Scan for the cell matching the given text and deliver its [X, Y] coordinate at center. 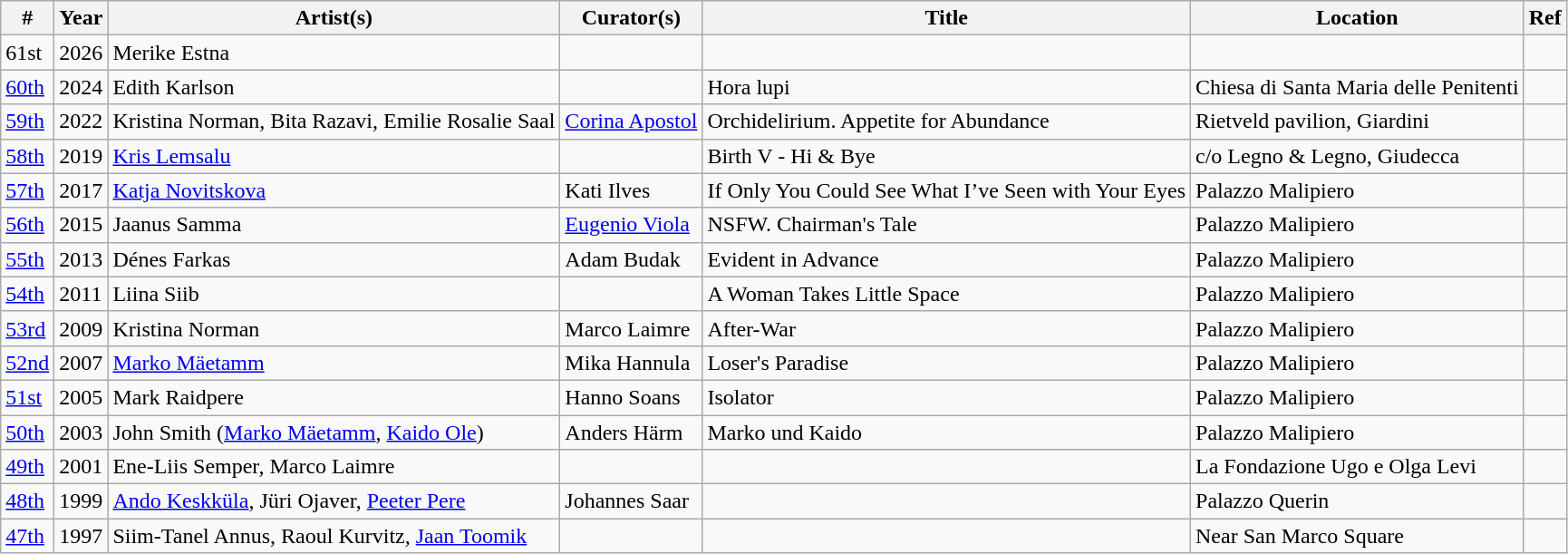
61st [27, 53]
2026 [82, 53]
Corina Apostol [631, 121]
Isolator [946, 397]
Location [1358, 18]
Siim-Tanel Annus, Raoul Kurvitz, Jaan Toomik [334, 536]
After-War [946, 328]
53rd [27, 328]
Marko und Kaido [946, 433]
Johannes Saar [631, 501]
2024 [82, 87]
59th [27, 121]
A Woman Takes Little Space [946, 294]
2017 [82, 190]
51st [27, 397]
# [27, 18]
Anders Härm [631, 433]
Birth V - Hi & Bye [946, 156]
2003 [82, 433]
Adam Budak [631, 259]
2009 [82, 328]
Rietveld pavilion, Giardini [1358, 121]
58th [27, 156]
Kristina Norman, Bita Razavi, Emilie Rosalie Saal [334, 121]
55th [27, 259]
Liina Siib [334, 294]
Merike Estna [334, 53]
47th [27, 536]
2019 [82, 156]
54th [27, 294]
Kati Ilves [631, 190]
1997 [82, 536]
57th [27, 190]
49th [27, 467]
Ando Keskküla, Jüri Ojaver, Peeter Pere [334, 501]
52nd [27, 363]
Marko Mäetamm [334, 363]
Marco Laimre [631, 328]
2015 [82, 225]
60th [27, 87]
Near San Marco Square [1358, 536]
If Only You Could See What I’ve Seen with Your Eyes [946, 190]
Katja Novitskova [334, 190]
Orchidelirium. Appetite for Abundance [946, 121]
1999 [82, 501]
50th [27, 433]
Palazzo Querin [1358, 501]
NSFW. Chairman's Tale [946, 225]
Chiesa di Santa Maria delle Penitenti [1358, 87]
c/o Legno & Legno, Giudecca [1358, 156]
Jaanus Samma [334, 225]
Ene-Liis Semper, Marco Laimre [334, 467]
La Fondazione Ugo e Olga Levi [1358, 467]
Edith Karlson [334, 87]
Eugenio Viola [631, 225]
Mika Hannula [631, 363]
2007 [82, 363]
Ref [1544, 18]
2022 [82, 121]
Evident in Advance [946, 259]
John Smith (Marko Mäetamm, Kaido Ole) [334, 433]
Artist(s) [334, 18]
Hanno Soans [631, 397]
2013 [82, 259]
Title [946, 18]
48th [27, 501]
Year [82, 18]
56th [27, 225]
2005 [82, 397]
Mark Raidpere [334, 397]
Kris Lemsalu [334, 156]
Kristina Norman [334, 328]
Hora lupi [946, 87]
Curator(s) [631, 18]
2011 [82, 294]
2001 [82, 467]
Loser's Paradise [946, 363]
Dénes Farkas [334, 259]
